Scan for the cell matching the given text and deliver its [x, y] coordinate at center. 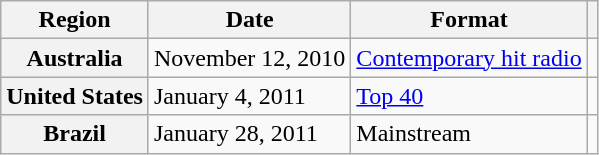
United States [75, 96]
Format [469, 20]
Contemporary hit radio [469, 58]
Top 40 [469, 96]
November 12, 2010 [249, 58]
Australia [75, 58]
Brazil [75, 134]
January 4, 2011 [249, 96]
Region [75, 20]
Mainstream [469, 134]
January 28, 2011 [249, 134]
Date [249, 20]
